Return the (x, y) coordinate for the center point of the cell that contains the specified text.  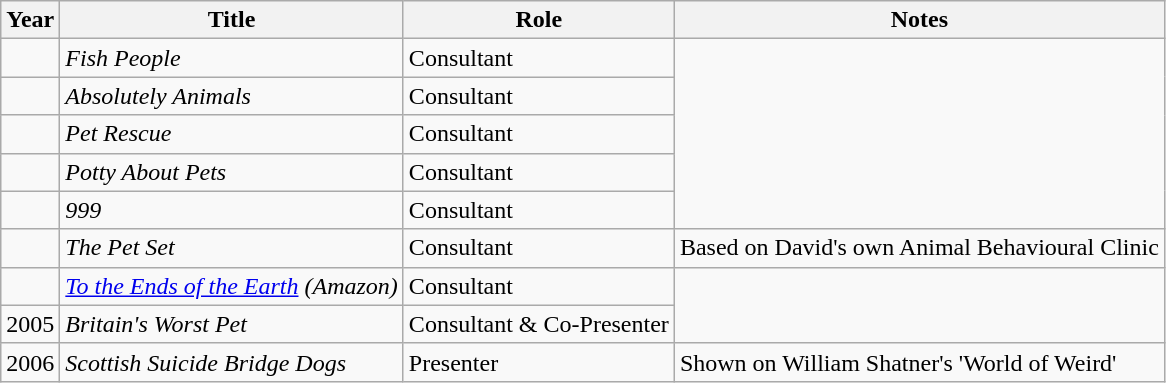
Scottish Suicide Bridge Dogs (232, 362)
Title (232, 20)
Potty About Pets (232, 172)
Fish People (232, 58)
2005 (30, 324)
Based on David's own Animal Behavioural Clinic (919, 248)
Shown on William Shatner's 'World of Weird' (919, 362)
999 (232, 210)
Presenter (538, 362)
The Pet Set (232, 248)
Pet Rescue (232, 134)
2006 (30, 362)
Year (30, 20)
Consultant & Co-Presenter (538, 324)
Role (538, 20)
To the Ends of the Earth (Amazon) (232, 286)
Absolutely Animals (232, 96)
Britain's Worst Pet (232, 324)
Notes (919, 20)
